From the cell containing the given text, extract its center point as [x, y] coordinate. 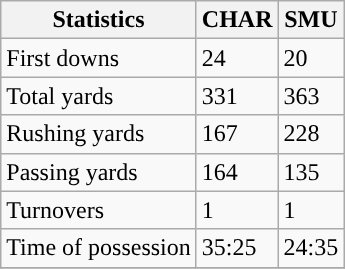
20 [311, 58]
135 [311, 172]
Turnovers [99, 210]
35:25 [237, 248]
228 [311, 134]
24:35 [311, 248]
Time of possession [99, 248]
164 [237, 172]
Rushing yards [99, 134]
Total yards [99, 96]
167 [237, 134]
Statistics [99, 20]
24 [237, 58]
Passing yards [99, 172]
CHAR [237, 20]
331 [237, 96]
363 [311, 96]
SMU [311, 20]
First downs [99, 58]
